Return the (x, y) coordinate for the center point of the cell that contains the specified text.  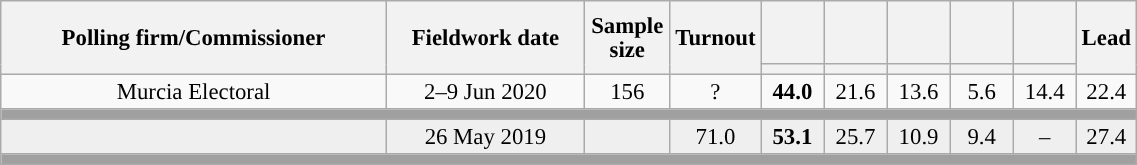
71.0 (716, 138)
22.4 (1106, 92)
27.4 (1106, 138)
Polling firm/Commissioner (194, 38)
Murcia Electoral (194, 92)
26 May 2019 (485, 138)
25.7 (856, 138)
Turnout (716, 38)
Sample size (627, 38)
10.9 (918, 138)
– (1044, 138)
156 (627, 92)
? (716, 92)
9.4 (982, 138)
44.0 (792, 92)
2–9 Jun 2020 (485, 92)
5.6 (982, 92)
21.6 (856, 92)
53.1 (792, 138)
Lead (1106, 38)
14.4 (1044, 92)
Fieldwork date (485, 38)
13.6 (918, 92)
